Find where the given text appears and provide that cell's center as (x, y) coordinate. 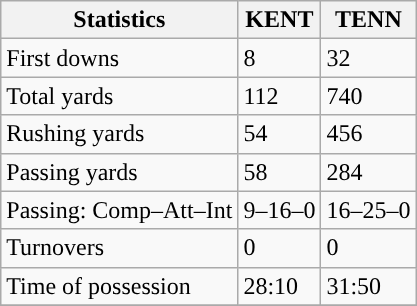
KENT (280, 20)
Passing yards (120, 172)
54 (280, 134)
740 (368, 96)
31:50 (368, 286)
9–16–0 (280, 210)
TENN (368, 20)
284 (368, 172)
8 (280, 58)
Turnovers (120, 248)
Rushing yards (120, 134)
28:10 (280, 286)
58 (280, 172)
Statistics (120, 20)
Total yards (120, 96)
456 (368, 134)
16–25–0 (368, 210)
Time of possession (120, 286)
First downs (120, 58)
32 (368, 58)
Passing: Comp–Att–Int (120, 210)
112 (280, 96)
